Capture the cell that displays the provided text and extract its [x, y] central coordinate. 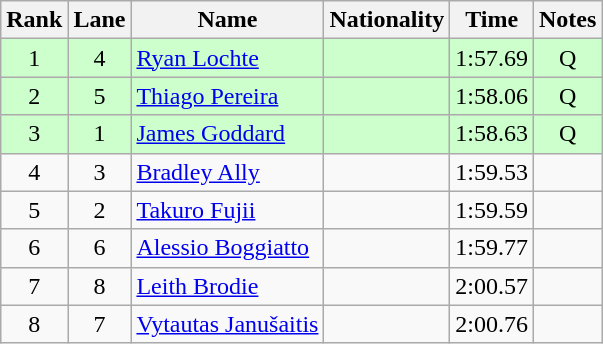
James Goddard [228, 134]
Name [228, 20]
1:58.06 [492, 96]
Alessio Boggiatto [228, 248]
Ryan Lochte [228, 58]
Time [492, 20]
Leith Brodie [228, 286]
Bradley Ally [228, 172]
1:59.59 [492, 210]
1:59.77 [492, 248]
Nationality [387, 20]
Notes [567, 20]
1:59.53 [492, 172]
2:00.57 [492, 286]
Thiago Pereira [228, 96]
Rank [34, 20]
Takuro Fujii [228, 210]
1:57.69 [492, 58]
1:58.63 [492, 134]
Vytautas Janušaitis [228, 324]
Lane [100, 20]
2:00.76 [492, 324]
